Find where the given text appears and provide that cell's center as (x, y) coordinate. 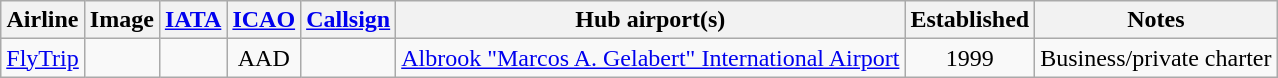
FlyTrip (43, 58)
Image (122, 20)
Callsign (348, 20)
IATA (193, 20)
Airline (43, 20)
1999 (970, 58)
Albrook "Marcos A. Gelabert" International Airport (650, 58)
Business/private charter (1156, 58)
Established (970, 20)
AAD (264, 58)
Notes (1156, 20)
Hub airport(s) (650, 20)
ICAO (264, 20)
